Scan for the cell matching the given text and deliver its [X, Y] coordinate at center. 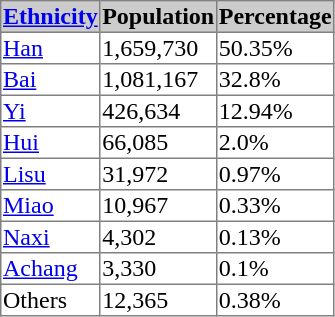
Others [50, 300]
Lisu [50, 174]
Yi [50, 111]
4,302 [158, 237]
0.33% [274, 206]
0.97% [274, 174]
0.1% [274, 269]
50.35% [274, 48]
426,634 [158, 111]
66,085 [158, 143]
Bai [50, 80]
10,967 [158, 206]
32.8% [274, 80]
0.13% [274, 237]
Miao [50, 206]
Han [50, 48]
0.38% [274, 300]
Hui [50, 143]
12,365 [158, 300]
1,081,167 [158, 80]
Percentage [274, 17]
Achang [50, 269]
1,659,730 [158, 48]
Naxi [50, 237]
3,330 [158, 269]
Population [158, 17]
2.0% [274, 143]
12.94% [274, 111]
Ethnicity [50, 17]
31,972 [158, 174]
